Identify which cell holds the provided text, then report its (X, Y) central coordinate. 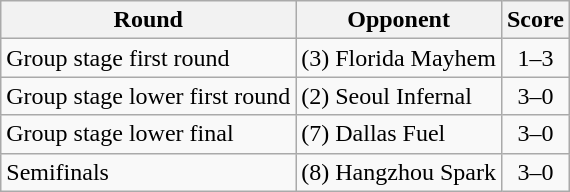
(8) Hangzhou Spark (399, 172)
Opponent (399, 20)
Group stage lower final (148, 134)
(3) Florida Mayhem (399, 58)
(2) Seoul Infernal (399, 96)
(7) Dallas Fuel (399, 134)
Group stage first round (148, 58)
1–3 (535, 58)
Score (535, 20)
Group stage lower first round (148, 96)
Semifinals (148, 172)
Round (148, 20)
